Capture the cell that displays the provided text and extract its [X, Y] central coordinate. 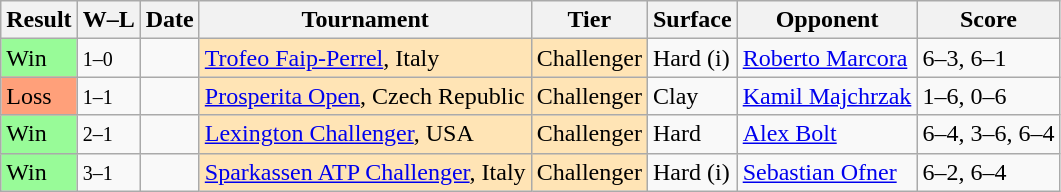
Surface [692, 20]
6–3, 6–1 [988, 58]
Clay [692, 96]
Kamil Majchrzak [827, 96]
Result [39, 20]
Opponent [827, 20]
W–L [108, 20]
Trofeo Faip-Perrel, Italy [365, 58]
Tier [589, 20]
1–6, 0–6 [988, 96]
Sparkassen ATP Challenger, Italy [365, 172]
6–4, 3–6, 6–4 [988, 134]
Date [170, 20]
Tournament [365, 20]
Roberto Marcora [827, 58]
3–1 [108, 172]
1–1 [108, 96]
Alex Bolt [827, 134]
6–2, 6–4 [988, 172]
Lexington Challenger, USA [365, 134]
1–0 [108, 58]
Score [988, 20]
Loss [39, 96]
Hard [692, 134]
Sebastian Ofner [827, 172]
2–1 [108, 134]
Prosperita Open, Czech Republic [365, 96]
